Search for the cell housing the specified text and yield its [x, y] center coordinate. 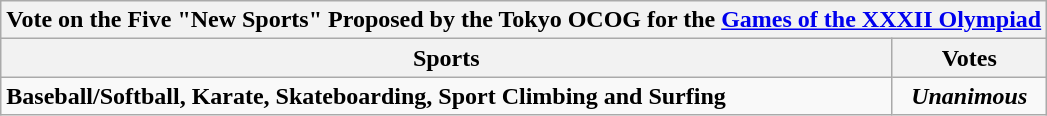
Unanimous [970, 96]
Sports [446, 58]
Baseball/Softball, Karate, Skateboarding, Sport Climbing and Surfing [446, 96]
Votes [970, 58]
Vote on the Five "New Sports" Proposed by the Tokyo OCOG for the Games of the XXXII Olympiad [524, 20]
